Return the [x, y] coordinate for the center point of the cell that contains the specified text.  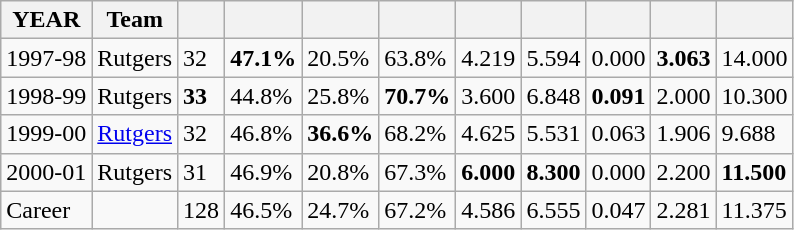
46.8% [264, 134]
33 [202, 96]
5.531 [554, 134]
1998-99 [46, 96]
6.555 [554, 210]
2.200 [684, 172]
14.000 [754, 58]
20.8% [340, 172]
Career [46, 210]
5.594 [554, 58]
11.500 [754, 172]
8.300 [554, 172]
0.063 [618, 134]
0.047 [618, 210]
11.375 [754, 210]
70.7% [418, 96]
9.688 [754, 134]
6.848 [554, 96]
10.300 [754, 96]
68.2% [418, 134]
25.8% [340, 96]
67.3% [418, 172]
46.9% [264, 172]
67.2% [418, 210]
63.8% [418, 58]
Team [135, 20]
4.625 [488, 134]
YEAR [46, 20]
46.5% [264, 210]
44.8% [264, 96]
3.063 [684, 58]
0.091 [618, 96]
1999-00 [46, 134]
128 [202, 210]
6.000 [488, 172]
4.219 [488, 58]
36.6% [340, 134]
2.000 [684, 96]
20.5% [340, 58]
47.1% [264, 58]
24.7% [340, 210]
4.586 [488, 210]
31 [202, 172]
1997-98 [46, 58]
3.600 [488, 96]
2000-01 [46, 172]
1.906 [684, 134]
2.281 [684, 210]
